For the text-containing cell, return its midpoint in (X, Y) coordinate format. 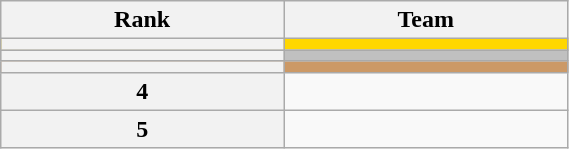
4 (142, 91)
5 (142, 129)
Team (426, 20)
Rank (142, 20)
